Locate the cell with the specified text and output its [X, Y] center coordinate. 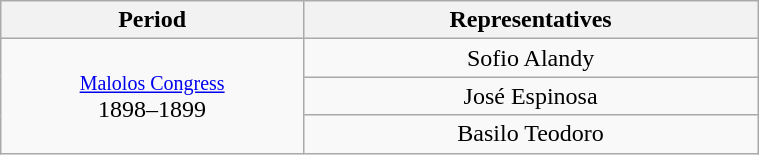
Sofio Alandy [530, 58]
Period [152, 20]
Representatives [530, 20]
José Espinosa [530, 96]
Malolos Congress1898–1899 [152, 96]
Basilo Teodoro [530, 134]
